Return [X, Y] of the center of cell containing provided text 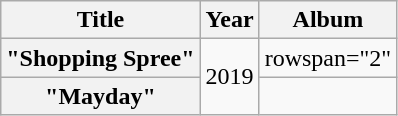
Album [328, 20]
"Mayday" [100, 96]
Title [100, 20]
Year [230, 20]
2019 [230, 77]
"Shopping Spree" [100, 58]
rowspan="2" [328, 58]
